Return [X, Y] of the center of cell containing provided text 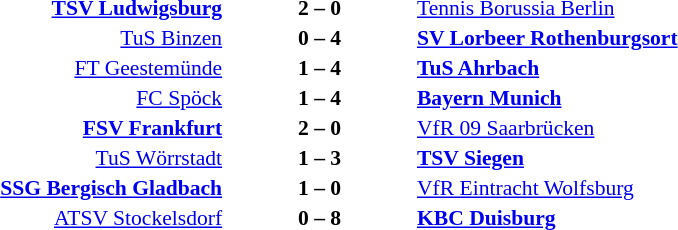
1 – 0 [320, 188]
1 – 3 [320, 158]
2 – 0 [320, 128]
0 – 4 [320, 38]
